Detect which cell encompasses the target text, then output its (X, Y) center coordinate. 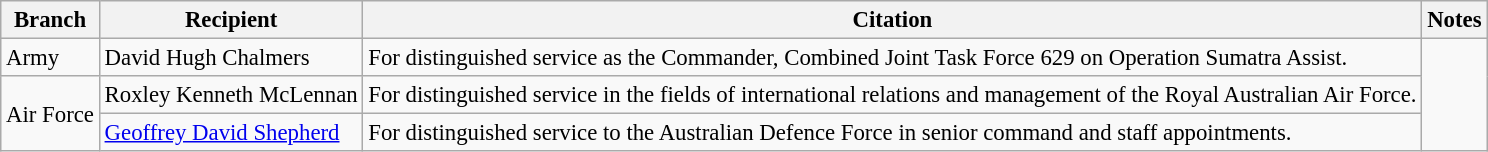
Citation (892, 20)
Branch (50, 20)
Recipient (231, 20)
Air Force (50, 114)
Army (50, 58)
For distinguished service to the Australian Defence Force in senior command and staff appointments. (892, 133)
Roxley Kenneth McLennan (231, 95)
For distinguished service in the fields of international relations and management of the Royal Australian Air Force. (892, 95)
Geoffrey David Shepherd (231, 133)
For distinguished service as the Commander, Combined Joint Task Force 629 on Operation Sumatra Assist. (892, 58)
Notes (1454, 20)
David Hugh Chalmers (231, 58)
